Scan for the cell matching the given text and deliver its (X, Y) coordinate at center. 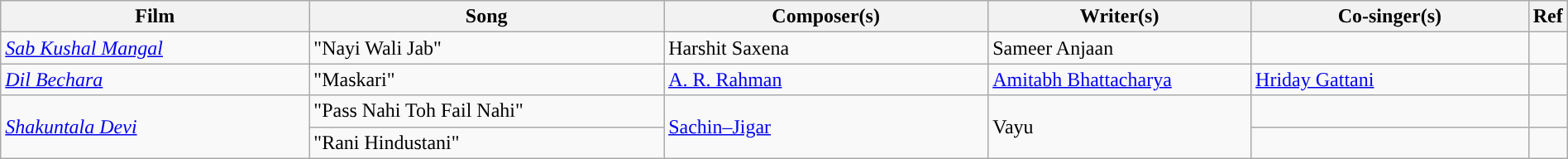
Dil Bechara (155, 79)
Vayu (1120, 127)
"Nayi Wali Jab" (486, 48)
Sachin–Jigar (826, 127)
Sab Kushal Mangal (155, 48)
Film (155, 17)
Shakuntala Devi (155, 127)
Composer(s) (826, 17)
Amitabh Bhattacharya (1120, 79)
Writer(s) (1120, 17)
Song (486, 17)
Harshit Saxena (826, 48)
"Maskari" (486, 79)
Co-singer(s) (1390, 17)
"Pass Nahi Toh Fail Nahi" (486, 111)
"Rani Hindustani" (486, 142)
Sameer Anjaan (1120, 48)
Hriday Gattani (1390, 79)
Ref (1548, 17)
A. R. Rahman (826, 79)
